Provide the [x, y] coordinate of the cell's center where the given text is located.  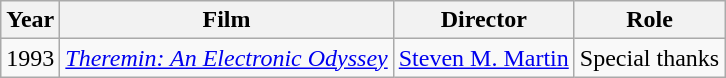
Director [484, 20]
Steven M. Martin [484, 58]
1993 [30, 58]
Year [30, 20]
Role [649, 20]
Film [226, 20]
Special thanks [649, 58]
Theremin: An Electronic Odyssey [226, 58]
